Scan for the cell matching the given text and deliver its [x, y] coordinate at center. 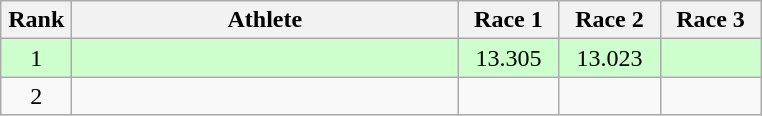
13.305 [508, 58]
Rank [36, 20]
Athlete [265, 20]
2 [36, 96]
Race 2 [610, 20]
Race 3 [710, 20]
13.023 [610, 58]
1 [36, 58]
Race 1 [508, 20]
